Output the [x, y] coordinate of the center of the cell containing the given text.  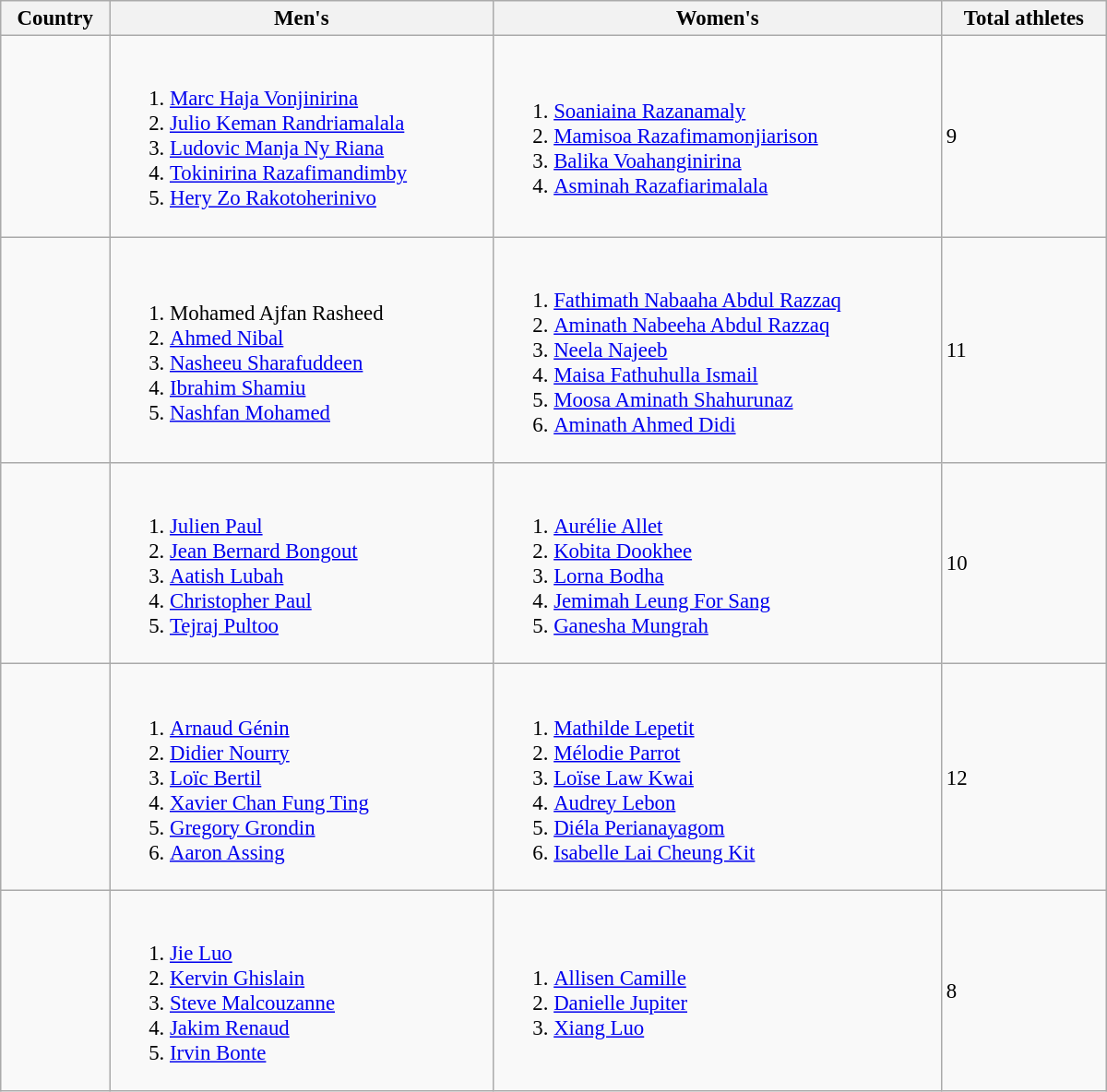
Aurélie AlletKobita DookheeLorna BodhaJemimah Leung For SangGanesha Mungrah [718, 564]
Marc Haja VonjinirinaJulio Keman RandriamalalaLudovic Manja Ny RianaTokinirina RazafimandimbyHery Zo Rakotoherinivo [302, 136]
11 [1024, 350]
Jie LuoKervin GhislainSteve MalcouzanneJakim RenaudIrvin Bonte [302, 991]
Allisen CamilleDanielle JupiterXiang Luo [718, 991]
Soaniaina RazanamalyMamisoa RazafimamonjiarisonBalika VoahanginirinaAsminah Razafiarimalala [718, 136]
Country [55, 18]
Arnaud GéninDidier NourryLoïc BertilXavier Chan Fung TingGregory GrondinAaron Assing [302, 777]
Julien PaulJean Bernard BongoutAatish LubahChristopher PaulTejraj Pultoo [302, 564]
Mathilde LepetitMélodie ParrotLoïse Law KwaiAudrey LebonDiéla PerianayagomIsabelle Lai Cheung Kit [718, 777]
Total athletes [1024, 18]
10 [1024, 564]
12 [1024, 777]
Men's [302, 18]
Women's [718, 18]
Mohamed Ajfan RasheedAhmed NibalNasheeu SharafuddeenIbrahim ShamiuNashfan Mohamed [302, 350]
8 [1024, 991]
9 [1024, 136]
Fathimath Nabaaha Abdul RazzaqAminath Nabeeha Abdul RazzaqNeela NajeebMaisa Fathuhulla IsmailMoosa Aminath ShahurunazAminath Ahmed Didi [718, 350]
